Scan for the cell matching the given text and deliver its (x, y) coordinate at center. 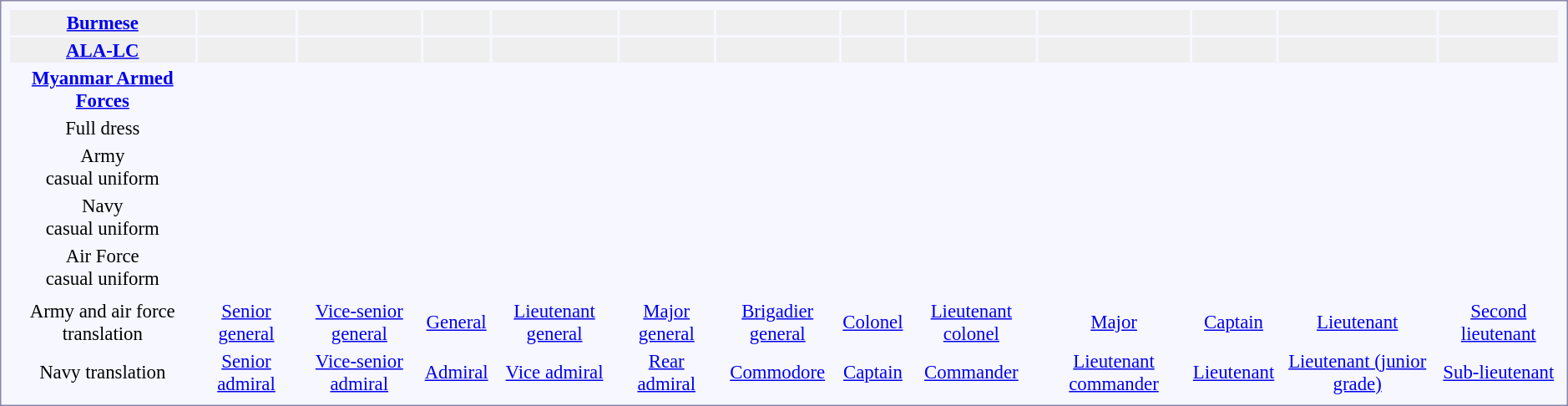
Vice admiral (554, 373)
Lieutenant colonel (972, 322)
General (456, 322)
Army and air force translation (103, 322)
Commander (972, 373)
Navy translation (103, 373)
Admiral (456, 373)
Second lieutenant (1499, 322)
Sub-lieutenant (1499, 373)
Myanmar Armed Forces (103, 89)
Lieutenant commander (1114, 373)
Colonel (873, 322)
Burmese (103, 23)
Lieutenant (junior grade) (1358, 373)
Brigadier general (776, 322)
Navycasual uniform (103, 217)
Vice-senior general (359, 322)
Senior admiral (247, 373)
Armycasual uniform (103, 167)
Air Forcecasual uniform (103, 267)
Lieutenant general (554, 322)
Commodore (776, 373)
Vice-senior admiral (359, 373)
ALA-LC (103, 50)
Senior general (247, 322)
Full dress (103, 128)
Rear admiral (666, 373)
Major general (666, 322)
Major (1114, 322)
